Provide the (X, Y) coordinate of the cell's center where the given text is located.  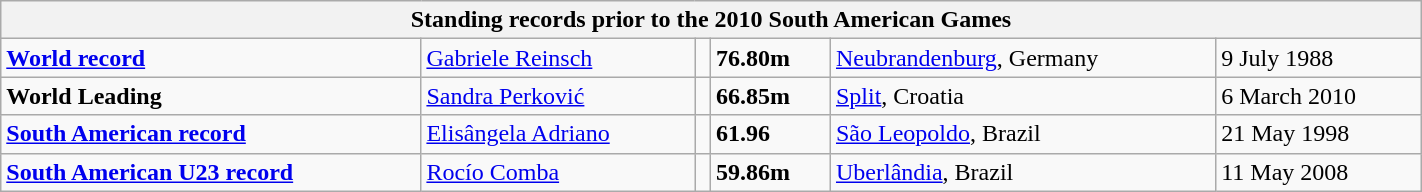
61.96 (771, 134)
Gabriele Reinsch (558, 58)
Standing records prior to the 2010 South American Games (711, 20)
Neubrandenburg, Germany (1022, 58)
South American record (211, 134)
6 March 2010 (1319, 96)
59.86m (771, 172)
World Leading (211, 96)
9 July 1988 (1319, 58)
Rocío Comba (558, 172)
66.85m (771, 96)
21 May 1998 (1319, 134)
Uberlândia, Brazil (1022, 172)
11 May 2008 (1319, 172)
76.80m (771, 58)
Split, Croatia (1022, 96)
World record (211, 58)
South American U23 record (211, 172)
Elisângela Adriano (558, 134)
Sandra Perković (558, 96)
São Leopoldo, Brazil (1022, 134)
